Search for the cell housing the specified text and yield its (x, y) center coordinate. 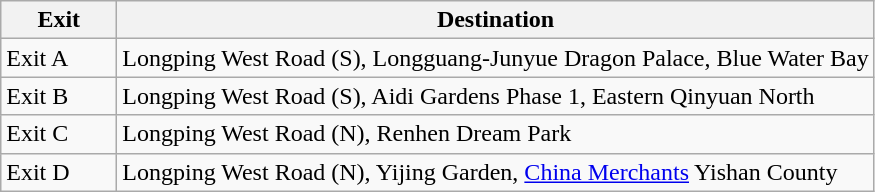
Destination (496, 20)
Longping West Road (S), Aidi Gardens Phase 1, Eastern Qinyuan North (496, 96)
Longping West Road (N), Renhen Dream Park (496, 134)
Exit (59, 20)
Exit A (59, 58)
Longping West Road (S), Longguang-Junyue Dragon Palace, Blue Water Bay (496, 58)
Exit D (59, 172)
Longping West Road (N), Yijing Garden, China Merchants Yishan County (496, 172)
Exit C (59, 134)
Exit B (59, 96)
